Pinpoint the cell where the given text exists, returning its (X, Y) midpoint coordinate. 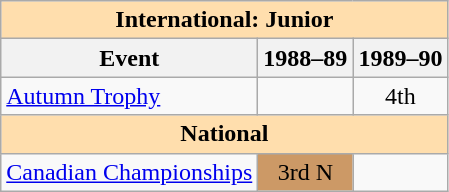
Event (130, 58)
1989–90 (400, 58)
4th (400, 96)
Canadian Championships (130, 172)
National (224, 134)
International: Junior (224, 20)
3rd N (306, 172)
Autumn Trophy (130, 96)
1988–89 (306, 58)
